Return [x, y] of the center of cell containing provided text 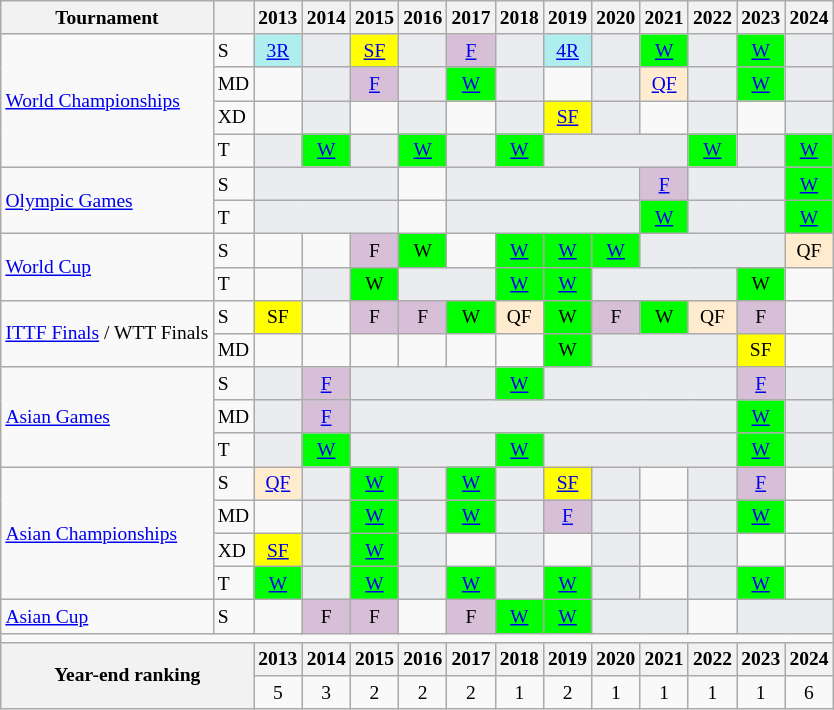
6 [809, 692]
4R [567, 50]
Year-end ranking [128, 676]
World Championships [107, 100]
Asian Championships [107, 534]
5 [278, 692]
World Cup [107, 268]
3 [326, 692]
Asian Cup [107, 616]
ITTF Finals / WTT Finals [107, 334]
3R [278, 50]
Tournament [107, 18]
Asian Games [107, 417]
Olympic Games [107, 200]
